Capture the cell that displays the provided text and extract its (x, y) central coordinate. 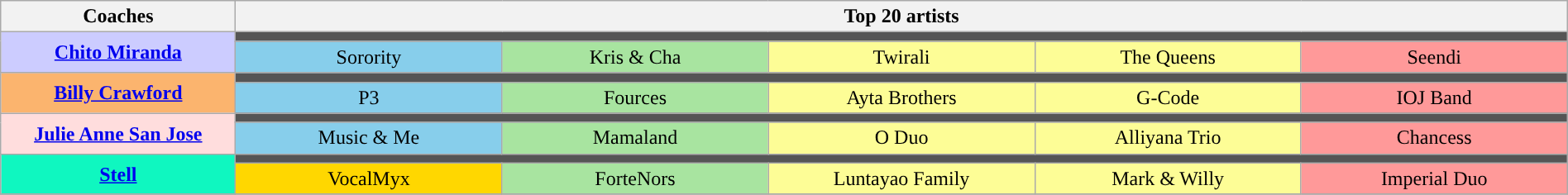
Seendi (1434, 57)
Sorority (369, 57)
Julie Anne San Jose (118, 134)
Twirali (901, 57)
Alliyana Trio (1168, 138)
Chancess (1434, 138)
Music & Me (369, 138)
Mamaland (635, 138)
Top 20 artists (901, 17)
IOJ Band (1434, 97)
Imperial Duo (1434, 178)
Stell (118, 174)
Coaches (118, 17)
VocalMyx (369, 178)
Mark & Willy (1168, 178)
Fources (635, 97)
The Queens (1168, 57)
Ayta Brothers (901, 97)
Luntayao Family (901, 178)
Billy Crawford (118, 93)
ForteNors (635, 178)
P3 (369, 97)
G-Code (1168, 97)
Chito Miranda (118, 53)
O Duo (901, 138)
Kris & Cha (635, 57)
